Locate the cell with the specified text and output its [x, y] center coordinate. 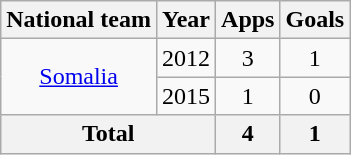
Goals [315, 20]
3 [248, 58]
2012 [186, 58]
Somalia [79, 77]
Year [186, 20]
4 [248, 134]
National team [79, 20]
Apps [248, 20]
0 [315, 96]
Total [108, 134]
2015 [186, 96]
